Scan for the cell matching the given text and deliver its (X, Y) coordinate at center. 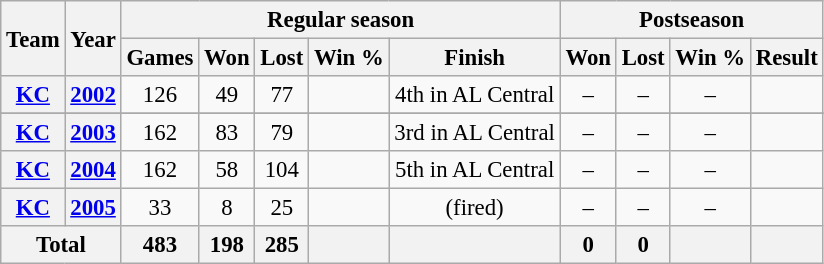
Total (61, 245)
285 (282, 245)
49 (227, 95)
8 (227, 208)
104 (282, 170)
Regular season (340, 20)
Year (93, 38)
Team (33, 38)
33 (160, 208)
58 (227, 170)
Finish (474, 58)
77 (282, 95)
83 (227, 133)
2005 (93, 208)
483 (160, 245)
Games (160, 58)
Postseason (692, 20)
79 (282, 133)
4th in AL Central (474, 95)
(fired) (474, 208)
2002 (93, 95)
198 (227, 245)
3rd in AL Central (474, 133)
5th in AL Central (474, 170)
2004 (93, 170)
25 (282, 208)
Result (786, 58)
126 (160, 95)
2003 (93, 133)
